Determine the (X, Y) coordinate at the center of the cell enclosing the given text.  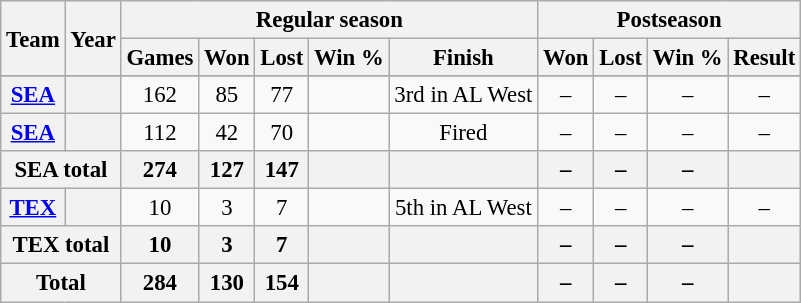
284 (160, 283)
Regular season (330, 20)
130 (227, 283)
147 (282, 170)
85 (227, 95)
Finish (464, 58)
Fired (464, 133)
274 (160, 170)
Postseason (670, 20)
Games (160, 58)
Team (33, 38)
5th in AL West (464, 208)
70 (282, 133)
112 (160, 133)
Year (93, 38)
Total (61, 283)
154 (282, 283)
77 (282, 95)
3rd in AL West (464, 95)
162 (160, 95)
SEA total (61, 170)
Result (764, 58)
TEX total (61, 245)
TEX (33, 208)
42 (227, 133)
127 (227, 170)
